Output the (X, Y) coordinate of the center of the cell containing the given text.  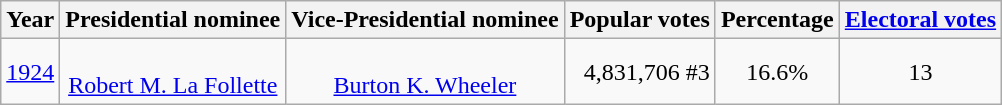
Year (30, 20)
13 (920, 72)
Percentage (777, 20)
Vice-Presidential nominee (425, 20)
Robert M. La Follette (173, 72)
Burton K. Wheeler (425, 72)
16.6% (777, 72)
Popular votes (640, 20)
1924 (30, 72)
4,831,706 #3 (640, 72)
Electoral votes (920, 20)
Presidential nominee (173, 20)
